Locate the cell with the specified text and output its [X, Y] center coordinate. 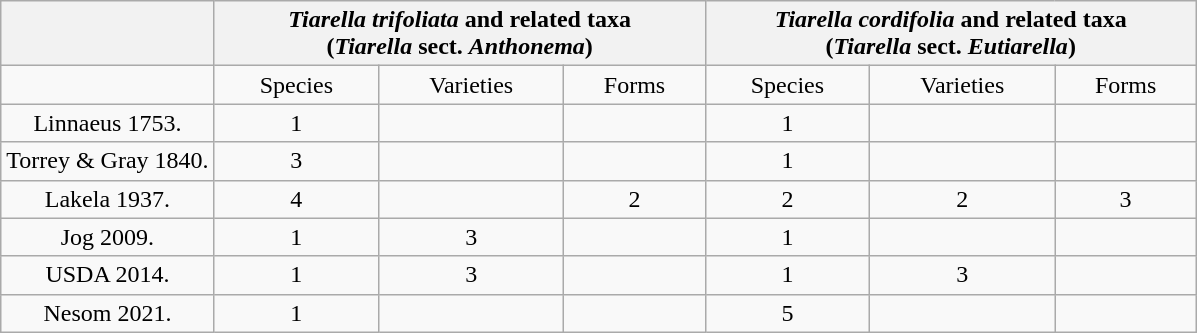
Nesom 2021. [108, 313]
Tiarella cordifolia and related taxa(Tiarella sect. Eutiarella) [950, 34]
5 [788, 313]
USDA 2014. [108, 275]
Torrey & Gray 1840. [108, 161]
Lakela 1937. [108, 199]
Linnaeus 1753. [108, 123]
Tiarella trifoliata and related taxa(Tiarella sect. Anthonema) [460, 34]
Jog 2009. [108, 237]
4 [296, 199]
